Identify which cell holds the provided text, then report its (x, y) central coordinate. 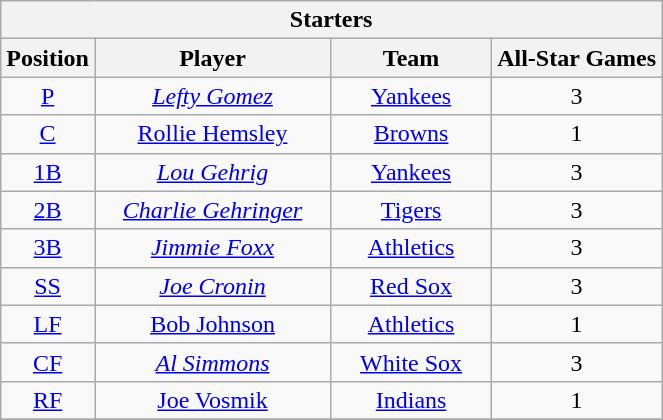
Indians (412, 400)
Tigers (412, 210)
Lefty Gomez (212, 96)
Bob Johnson (212, 324)
CF (48, 362)
RF (48, 400)
LF (48, 324)
Position (48, 58)
Player (212, 58)
Team (412, 58)
3B (48, 248)
White Sox (412, 362)
2B (48, 210)
Red Sox (412, 286)
1B (48, 172)
Al Simmons (212, 362)
Joe Vosmik (212, 400)
Rollie Hemsley (212, 134)
SS (48, 286)
P (48, 96)
C (48, 134)
Jimmie Foxx (212, 248)
Starters (332, 20)
Charlie Gehringer (212, 210)
Lou Gehrig (212, 172)
Browns (412, 134)
All-Star Games (577, 58)
Joe Cronin (212, 286)
